Capture the cell that displays the provided text and extract its [x, y] central coordinate. 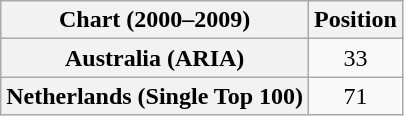
Position [356, 20]
Netherlands (Single Top 100) [155, 96]
Chart (2000–2009) [155, 20]
Australia (ARIA) [155, 58]
33 [356, 58]
71 [356, 96]
